Capture the cell that displays the provided text and extract its (X, Y) central coordinate. 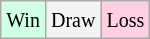
Win (24, 20)
Loss (126, 20)
Draw (72, 20)
